Detect which cell encompasses the target text, then output its [X, Y] center coordinate. 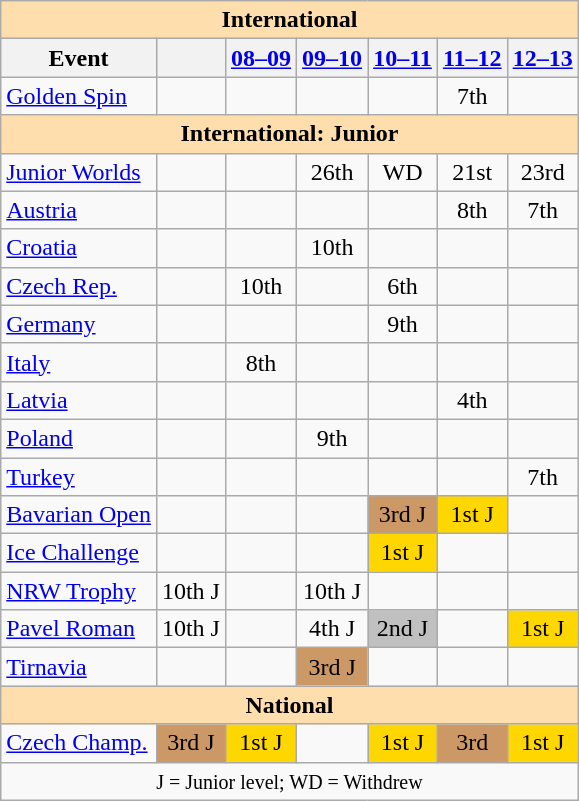
Bavarian Open [79, 515]
Latvia [79, 400]
26th [332, 172]
Poland [79, 438]
WD [403, 172]
Pavel Roman [79, 629]
Czech Champ. [79, 743]
International: Junior [290, 134]
Austria [79, 210]
4th [472, 400]
National [290, 705]
Turkey [79, 477]
10–11 [403, 58]
08–09 [260, 58]
Czech Rep. [79, 286]
Golden Spin [79, 96]
Event [79, 58]
09–10 [332, 58]
23rd [542, 172]
J = Junior level; WD = Withdrew [290, 781]
Croatia [79, 248]
21st [472, 172]
Germany [79, 324]
11–12 [472, 58]
4th J [332, 629]
3rd [472, 743]
Ice Challenge [79, 553]
12–13 [542, 58]
Junior Worlds [79, 172]
International [290, 20]
Tirnavia [79, 667]
6th [403, 286]
Italy [79, 362]
NRW Trophy [79, 591]
2nd J [403, 629]
